Identify which cell holds the provided text, then report its [x, y] central coordinate. 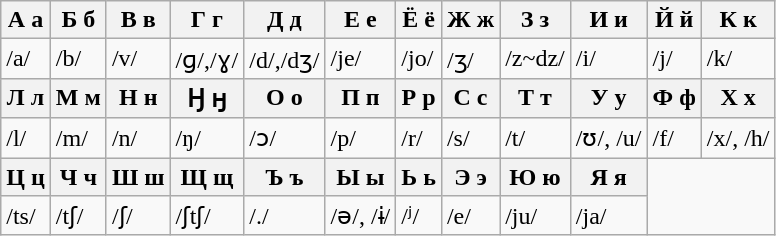
/ja/ [608, 216]
/d/,/dʒ/ [284, 59]
/ju/ [536, 216]
/x/, /h/ [738, 138]
/ə/, /ɨ/ [360, 216]
Я я [608, 177]
/m/ [78, 138]
/./ [284, 216]
/je/ [360, 59]
/j/ [674, 59]
Н н [138, 98]
С с [470, 98]
/a/ [26, 59]
З з [536, 20]
/k/ [738, 59]
Ц ц [26, 177]
А а [26, 20]
/ɔ/ [284, 138]
Ё ё [419, 20]
Ж ж [470, 20]
Ч ч [78, 177]
К к [738, 20]
И и [608, 20]
/ʊ/, /u/ [608, 138]
/ɡ/,/ɣ/ [207, 59]
Э э [470, 177]
Ъ ъ [284, 177]
/r/ [419, 138]
Р р [419, 98]
/p/ [360, 138]
Ӈ ӈ [207, 98]
/e/ [470, 216]
/t/ [536, 138]
/tʃ/ [78, 216]
/ʃtʃ/ [207, 216]
Г г [207, 20]
Е е [360, 20]
М м [78, 98]
Щ щ [207, 177]
Ь ь [419, 177]
/l/ [26, 138]
/ʃ/ [138, 216]
У у [608, 98]
/v/ [138, 59]
Л л [26, 98]
/ʲ/ [419, 216]
П п [360, 98]
Ф ф [674, 98]
/jo/ [419, 59]
/b/ [78, 59]
/i/ [608, 59]
Х х [738, 98]
Т т [536, 98]
О о [284, 98]
/z~dz/ [536, 59]
/ts/ [26, 216]
Ы ы [360, 177]
/ʒ/ [470, 59]
Д д [284, 20]
Ю ю [536, 177]
/n/ [138, 138]
/ŋ/ [207, 138]
Й й [674, 20]
Б б [78, 20]
В в [138, 20]
Ш ш [138, 177]
/f/ [674, 138]
/s/ [470, 138]
